Locate the cell with the specified text and output its [X, Y] center coordinate. 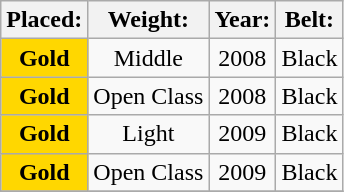
Year: [242, 20]
Weight: [148, 20]
Middle [148, 58]
Light [148, 134]
Placed: [44, 20]
Belt: [310, 20]
